Detect which cell encompasses the target text, then output its (X, Y) center coordinate. 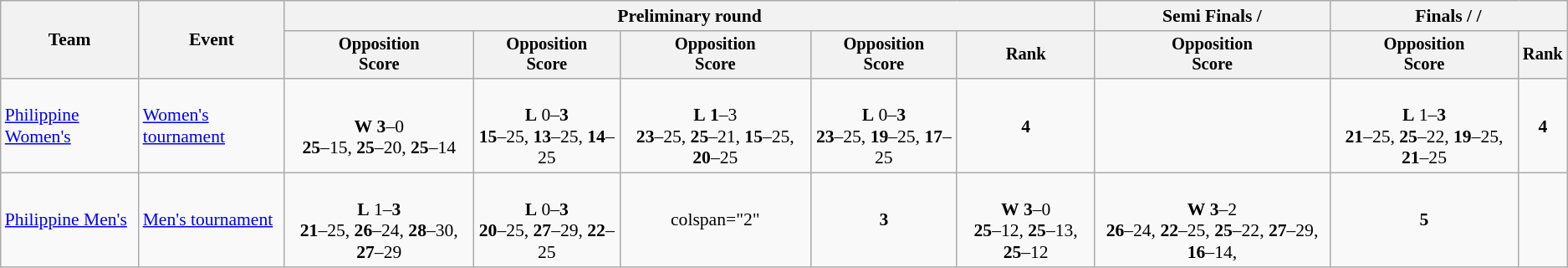
Semi Finals / (1213, 16)
L 1–3 21–25, 26–24, 28–30, 27–29 (379, 220)
W 3–0 25–12, 25–13, 25–12 (1025, 220)
W 3–2 26–24, 22–25, 25–22, 27–29, 16–14, (1213, 220)
Finals / / (1448, 16)
5 (1424, 220)
Team (70, 40)
L 0–3 15–25, 13–25, 14–25 (547, 126)
colspan="2" (715, 220)
3 (883, 220)
Event (212, 40)
L 1–3 23–25, 25–21, 15–25, 20–25 (715, 126)
Preliminary round (689, 16)
L 0–3 20–25, 27–29, 22–25 (547, 220)
Philippine Women's (70, 126)
W 3–0 25–15, 25–20, 25–14 (379, 126)
Philippine Men's (70, 220)
L 1–3 21–25, 25–22, 19–25, 21–25 (1424, 126)
Men's tournament (212, 220)
Women's tournament (212, 126)
L 0–3 23–25, 19–25, 17–25 (883, 126)
